Locate the cell with the specified text and output its [X, Y] center coordinate. 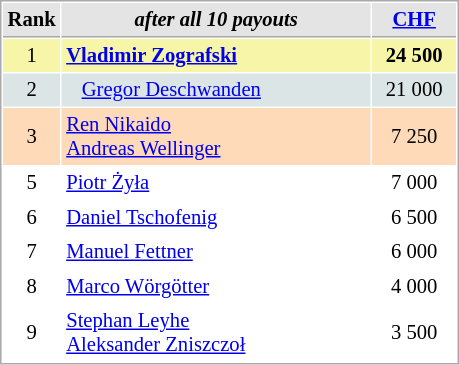
7 000 [414, 182]
Vladimir Zografski [216, 56]
21 000 [414, 90]
Piotr Żyła [216, 182]
8 [32, 286]
after all 10 payouts [216, 20]
6 [32, 218]
Daniel Tschofenig [216, 218]
Ren Nikaido Andreas Wellinger [216, 136]
5 [32, 182]
6 500 [414, 218]
Gregor Deschwanden [216, 90]
1 [32, 56]
2 [32, 90]
3 500 [414, 332]
CHF [414, 20]
7 [32, 252]
4 000 [414, 286]
7 250 [414, 136]
Marco Wörgötter [216, 286]
Stephan Leyhe Aleksander Zniszczoł [216, 332]
9 [32, 332]
Rank [32, 20]
6 000 [414, 252]
24 500 [414, 56]
Manuel Fettner [216, 252]
3 [32, 136]
